Output the [x, y] coordinate of the center of the cell containing the given text.  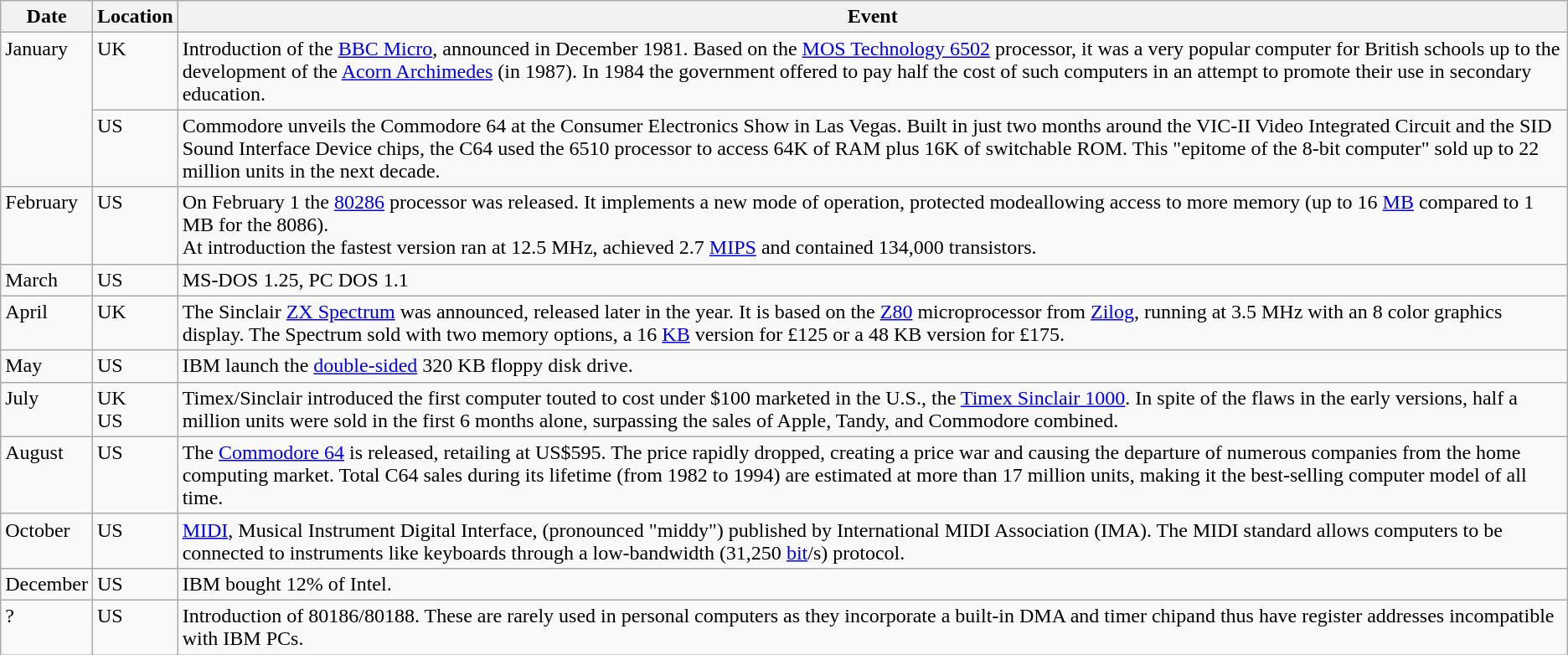
IBM launch the double-sided 320 KB floppy disk drive. [873, 366]
April [47, 323]
August [47, 475]
March [47, 280]
? [47, 627]
Date [47, 17]
July [47, 409]
May [47, 366]
UKUS [135, 409]
MS-DOS 1.25, PC DOS 1.1 [873, 280]
February [47, 225]
December [47, 584]
Location [135, 17]
January [47, 110]
IBM bought 12% of Intel. [873, 584]
October [47, 541]
Event [873, 17]
